Return the [x, y] coordinate for the center point of the cell that contains the specified text.  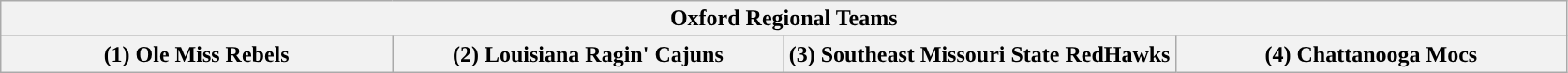
(2) Louisiana Ragin' Cajuns [588, 54]
Oxford Regional Teams [784, 19]
(4) Chattanooga Mocs [1371, 54]
(1) Ole Miss Rebels [197, 54]
(3) Southeast Missouri State RedHawks [979, 54]
